For the text-containing cell, return its midpoint in (x, y) coordinate format. 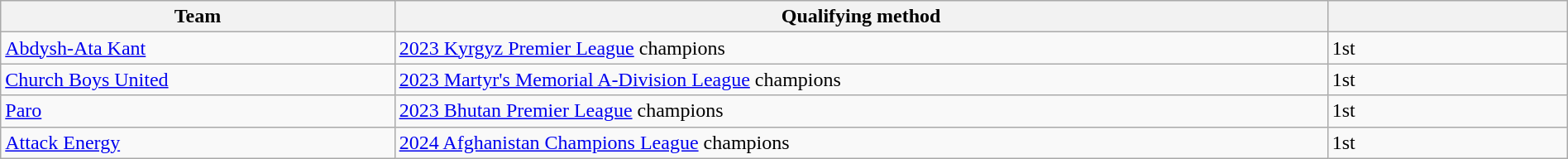
Attack Energy (198, 142)
2023 Kyrgyz Premier League champions (861, 48)
Qualifying method (861, 17)
Paro (198, 111)
2023 Martyr's Memorial A-Division League champions (861, 79)
2023 Bhutan Premier League champions (861, 111)
Abdysh-Ata Kant (198, 48)
Team (198, 17)
2024 Afghanistan Champions League champions (861, 142)
Church Boys United (198, 79)
